Output the [X, Y] coordinate of the center of the cell containing the given text.  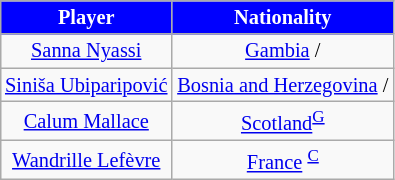
Nationality [282, 17]
Calum Mallace [86, 120]
Sanna Nyassi [86, 51]
Wandrille Lefèvre [86, 160]
ScotlandG [282, 120]
Gambia / [282, 51]
France C [282, 160]
Bosnia and Herzegovina / [282, 85]
Siniša Ubiparipović [86, 85]
Player [86, 17]
